Extract the [X, Y] coordinate from the center of the cell holding the provided text.  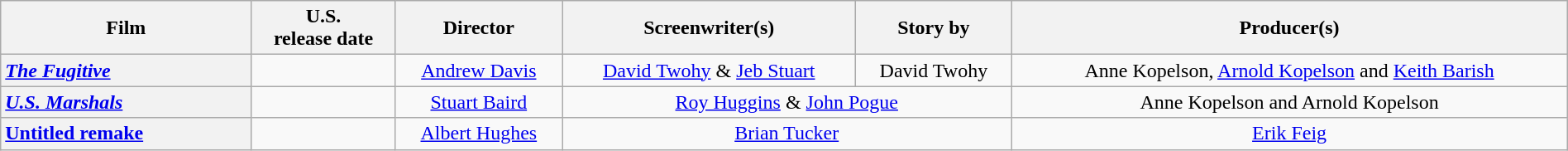
Roy Huggins & John Pogue [787, 102]
Director [478, 28]
Producer(s) [1289, 28]
David Twohy & Jeb Stuart [710, 71]
Untitled remake [126, 134]
Stuart Baird [478, 102]
Film [126, 28]
Albert Hughes [478, 134]
Erik Feig [1289, 134]
David Twohy [934, 71]
U.S. release date [323, 28]
Anne Kopelson, Arnold Kopelson and Keith Barish [1289, 71]
The Fugitive [126, 71]
Anne Kopelson and Arnold Kopelson [1289, 102]
Brian Tucker [787, 134]
Andrew Davis [478, 71]
U.S. Marshals [126, 102]
Story by [934, 28]
Screenwriter(s) [710, 28]
